Output the (X, Y) coordinate of the center of the cell containing the given text.  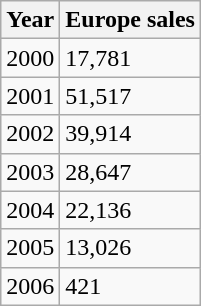
22,136 (130, 210)
Year (30, 20)
2001 (30, 96)
2000 (30, 58)
2004 (30, 210)
421 (130, 286)
2003 (30, 172)
Europe sales (130, 20)
17,781 (130, 58)
51,517 (130, 96)
2002 (30, 134)
13,026 (130, 248)
28,647 (130, 172)
2006 (30, 286)
2005 (30, 248)
39,914 (130, 134)
